From the cell containing the given text, extract its center point as [x, y] coordinate. 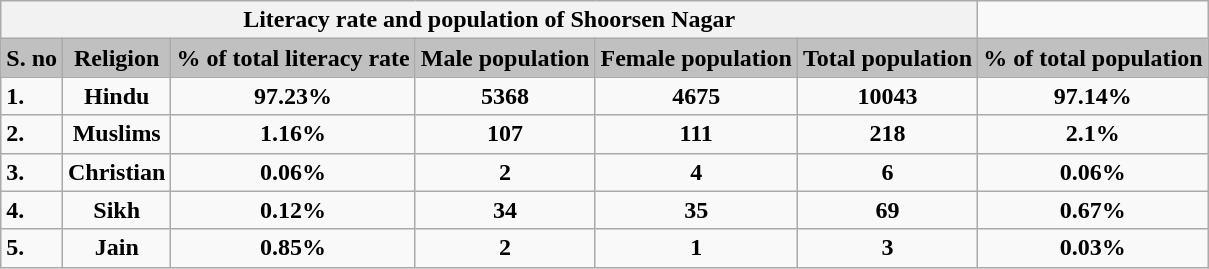
% of total population [1093, 58]
97.23% [293, 96]
1 [696, 248]
10043 [887, 96]
1.16% [293, 134]
69 [887, 210]
0.85% [293, 248]
Sikh [117, 210]
S. no [32, 58]
Christian [117, 172]
Muslims [117, 134]
97.14% [1093, 96]
5368 [505, 96]
218 [887, 134]
4675 [696, 96]
Female population [696, 58]
34 [505, 210]
Male population [505, 58]
% of total literacy rate [293, 58]
0.12% [293, 210]
5. [32, 248]
Religion [117, 58]
6 [887, 172]
35 [696, 210]
4 [696, 172]
107 [505, 134]
4. [32, 210]
3 [887, 248]
Hindu [117, 96]
111 [696, 134]
Jain [117, 248]
1. [32, 96]
2.1% [1093, 134]
0.03% [1093, 248]
3. [32, 172]
2. [32, 134]
Total population [887, 58]
Literacy rate and population of Shoorsen Nagar [490, 20]
0.67% [1093, 210]
